Pinpoint the cell where the given text exists, returning its (x, y) midpoint coordinate. 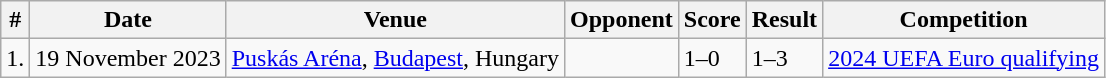
1. (16, 58)
19 November 2023 (128, 58)
Competition (964, 20)
Score (712, 20)
1–3 (784, 58)
1–0 (712, 58)
# (16, 20)
Puskás Aréna, Budapest, Hungary (395, 58)
Venue (395, 20)
Opponent (622, 20)
Result (784, 20)
Date (128, 20)
2024 UEFA Euro qualifying (964, 58)
